Search for the cell housing the specified text and yield its (x, y) center coordinate. 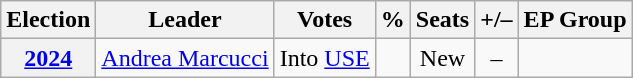
% (392, 20)
Into USE (324, 58)
New (442, 58)
EP Group (575, 20)
Andrea Marcucci (185, 58)
Leader (185, 20)
Election (48, 20)
+/– (496, 20)
Seats (442, 20)
Votes (324, 20)
2024 (48, 58)
– (496, 58)
